Return the [X, Y] coordinate for the center point of the cell that contains the specified text.  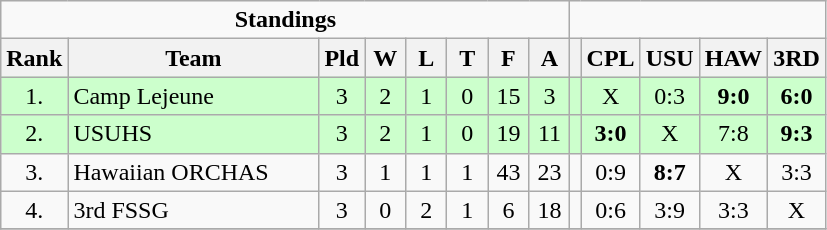
HAW [733, 58]
USU [670, 58]
9:0 [733, 96]
Standings [286, 20]
USUHS [194, 134]
Team [194, 58]
19 [508, 134]
A [550, 58]
0:3 [670, 96]
11 [550, 134]
15 [508, 96]
9:3 [797, 134]
1. [34, 96]
6:0 [797, 96]
8:7 [670, 172]
L [426, 58]
4. [34, 210]
3:9 [670, 210]
7:8 [733, 134]
18 [550, 210]
Pld [342, 58]
CPL [610, 58]
2. [34, 134]
Camp Lejeune [194, 96]
3:0 [610, 134]
23 [550, 172]
T [468, 58]
0:9 [610, 172]
3. [34, 172]
F [508, 58]
3RD [797, 58]
43 [508, 172]
Rank [34, 58]
W [386, 58]
3rd FSSG [194, 210]
Hawaiian ORCHAS [194, 172]
0:6 [610, 210]
6 [508, 210]
